Provide the [X, Y] coordinate of the cell's center where the given text is located.  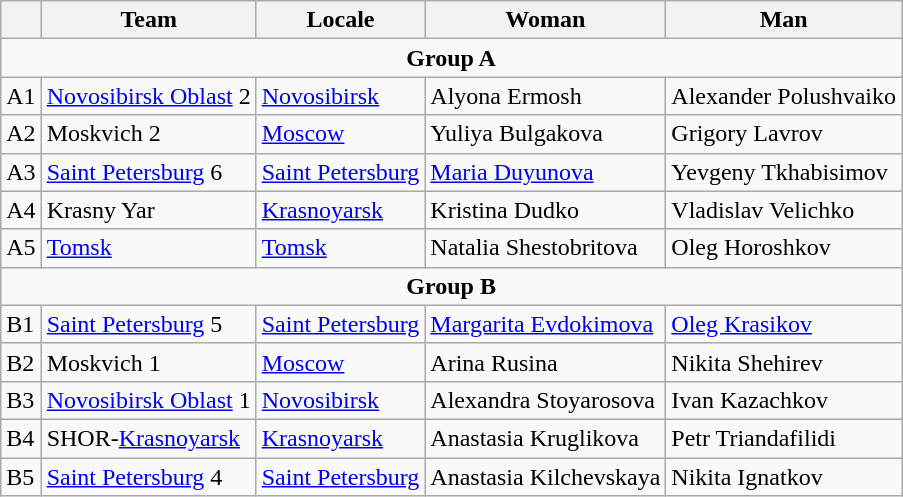
Novosibirsk Oblast 2 [148, 96]
Alexandra Stoyarosova [546, 400]
B5 [21, 477]
Group A [452, 58]
Krasny Yar [148, 210]
Moskvich 2 [148, 134]
Nikita Ignatkov [784, 477]
Alyona Ermosh [546, 96]
A3 [21, 172]
A5 [21, 248]
Maria Duyunova [546, 172]
Vladislav Velichko [784, 210]
Ivan Kazachkov [784, 400]
A1 [21, 96]
Petr Triandafilidi [784, 438]
Anastasia Kruglikova [546, 438]
Locale [340, 20]
Yuliya Bulgakova [546, 134]
A2 [21, 134]
B1 [21, 324]
Arina Rusina [546, 362]
Anastasia Kilchevskaya [546, 477]
Man [784, 20]
Alexander Polushvaiko [784, 96]
Moskvich 1 [148, 362]
Yevgeny Tkhabisimov [784, 172]
Natalia Shestobritova [546, 248]
B3 [21, 400]
Group B [452, 286]
Woman [546, 20]
Nikita Shehirev [784, 362]
SHOR-Krasnoyarsk [148, 438]
B4 [21, 438]
Saint Petersburg 4 [148, 477]
Oleg Krasikov [784, 324]
Saint Petersburg 6 [148, 172]
B2 [21, 362]
Saint Petersburg 5 [148, 324]
Grigory Lavrov [784, 134]
Kristina Dudko [546, 210]
Novosibirsk Oblast 1 [148, 400]
A4 [21, 210]
Margarita Evdokimova [546, 324]
Team [148, 20]
Oleg Horoshkov [784, 248]
